Pinpoint the cell where the given text exists, returning its (X, Y) midpoint coordinate. 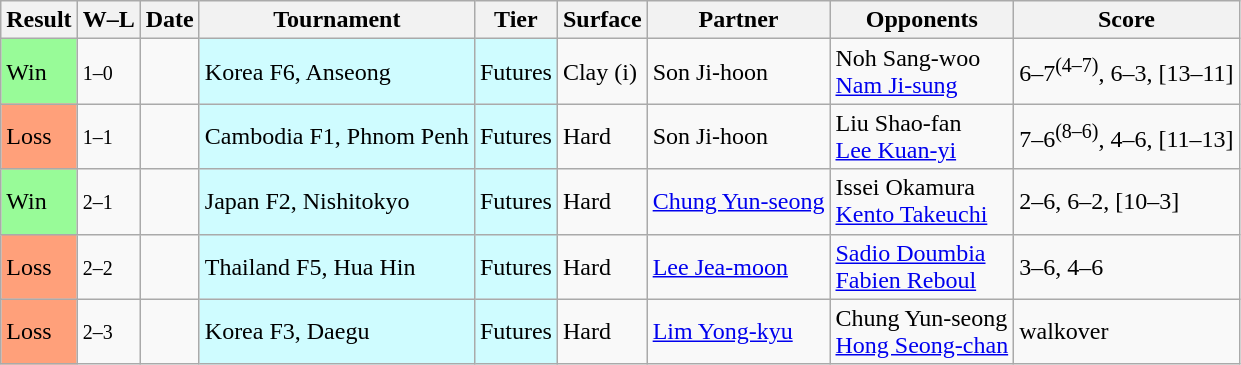
Lim Yong-kyu (738, 332)
2–1 (108, 202)
Tier (516, 20)
Liu Shao-fan Lee Kuan-yi (922, 136)
Date (170, 20)
Japan F2, Nishitokyo (336, 202)
Chung Yun-seong Hong Seong-chan (922, 332)
Lee Jea-moon (738, 266)
1–1 (108, 136)
Sadio Doumbia Fabien Reboul (922, 266)
2–6, 6–2, [10–3] (1126, 202)
2–2 (108, 266)
Thailand F5, Hua Hin (336, 266)
7–6(8–6), 4–6, [11–13] (1126, 136)
1–0 (108, 72)
Surface (602, 20)
Clay (i) (602, 72)
Issei Okamura Kento Takeuchi (922, 202)
W–L (108, 20)
Tournament (336, 20)
Noh Sang-woo Nam Ji-sung (922, 72)
6–7(4–7), 6–3, [13–11] (1126, 72)
Chung Yun-seong (738, 202)
Opponents (922, 20)
2–3 (108, 332)
Korea F6, Anseong (336, 72)
3–6, 4–6 (1126, 266)
Partner (738, 20)
Cambodia F1, Phnom Penh (336, 136)
Score (1126, 20)
Result (39, 20)
Korea F3, Daegu (336, 332)
walkover (1126, 332)
